Return (X, Y) of the center of cell containing provided text 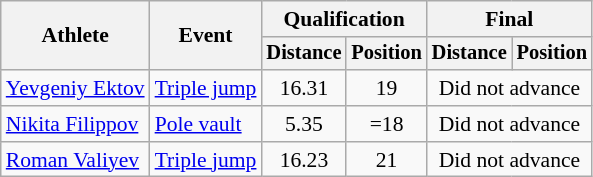
Pole vault (206, 124)
Event (206, 36)
16.31 (304, 88)
5.35 (304, 124)
Yevgeniy Ektov (76, 88)
Triple jump (206, 88)
Final (510, 19)
Nikita Filippov (76, 124)
Athlete (76, 36)
19 (386, 88)
Qualification (344, 19)
=18 (386, 124)
